Provide the [X, Y] coordinate of the cell's center where the given text is located.  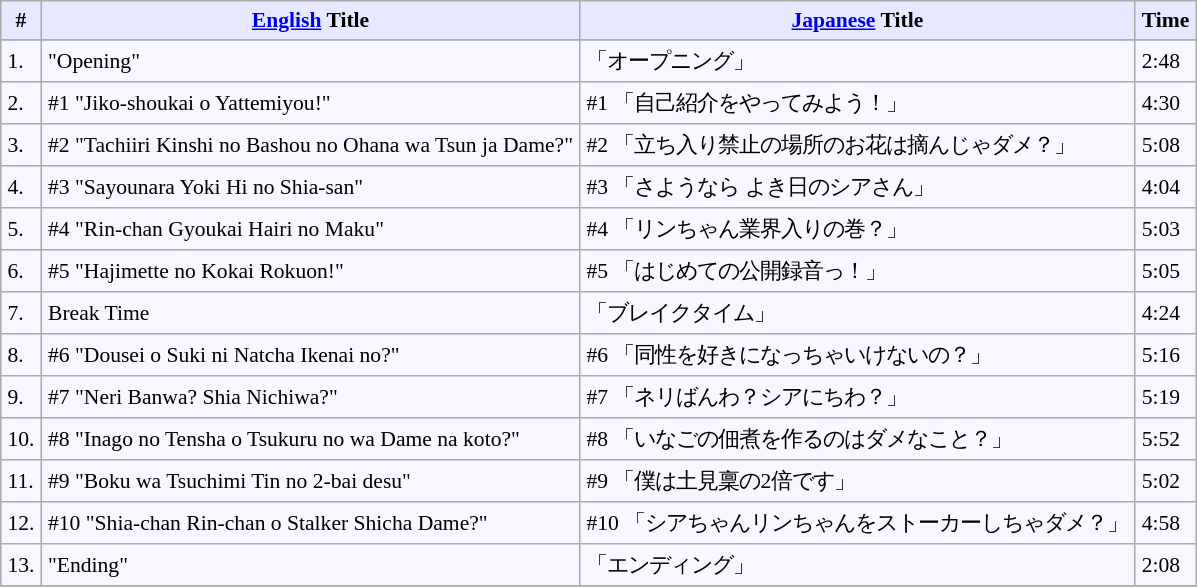
「ブレイクタイム」 [858, 313]
Time [1166, 20]
English Title [310, 20]
#4 "Rin-chan Gyoukai Hairi no Maku" [310, 229]
#7 「ネリばんわ？シアにちわ？」 [858, 397]
Break Time [310, 313]
11. [21, 481]
3. [21, 145]
5:08 [1166, 145]
#2 「立ち入り禁止の場所のお花は摘んじゃダメ？」 [858, 145]
4:24 [1166, 313]
8. [21, 355]
4:30 [1166, 103]
5. [21, 229]
「オープニング」 [858, 61]
5:19 [1166, 397]
Japanese Title [858, 20]
"Opening" [310, 61]
#2 "Tachiiri Kinshi no Bashou no Ohana wa Tsun ja Dame?" [310, 145]
5:03 [1166, 229]
5:52 [1166, 439]
1. [21, 61]
#3 「さようなら よき日のシアさん」 [858, 187]
#3 "Sayounara Yoki Hi no Shia-san" [310, 187]
#8 「いなごの佃煮を作るのはダメなこと？」 [858, 439]
4:58 [1166, 523]
#10 "Shia-chan Rin-chan o Stalker Shicha Dame?" [310, 523]
#7 "Neri Banwa? Shia Nichiwa?" [310, 397]
12. [21, 523]
#5 "Hajimette no Kokai Rokuon!" [310, 271]
"Ending" [310, 565]
5:16 [1166, 355]
5:02 [1166, 481]
13. [21, 565]
#8 "Inago no Tensha o Tsukuru no wa Dame na koto?" [310, 439]
#6 "Dousei o Suki ni Natcha Ikenai no?" [310, 355]
#9 "Boku wa Tsuchimi Tin no 2-bai desu" [310, 481]
2. [21, 103]
#1 「自己紹介をやってみよう！」 [858, 103]
4:04 [1166, 187]
#9 「僕は土見稟の2倍です」 [858, 481]
10. [21, 439]
#6 「同性を好きになっちゃいけないの？」 [858, 355]
#1 "Jiko-shoukai o Yattemiyou!" [310, 103]
#5 「はじめての公開録音っ！」 [858, 271]
「エンディング」 [858, 565]
2:08 [1166, 565]
#4 「リンちゃん業界入りの巻？」 [858, 229]
6. [21, 271]
5:05 [1166, 271]
7. [21, 313]
2:48 [1166, 61]
4. [21, 187]
#10 「シアちゃんリンちゃんをストーカーしちゃダメ？」 [858, 523]
9. [21, 397]
# [21, 20]
